Extract the (X, Y) coordinate from the center of the cell holding the provided text.  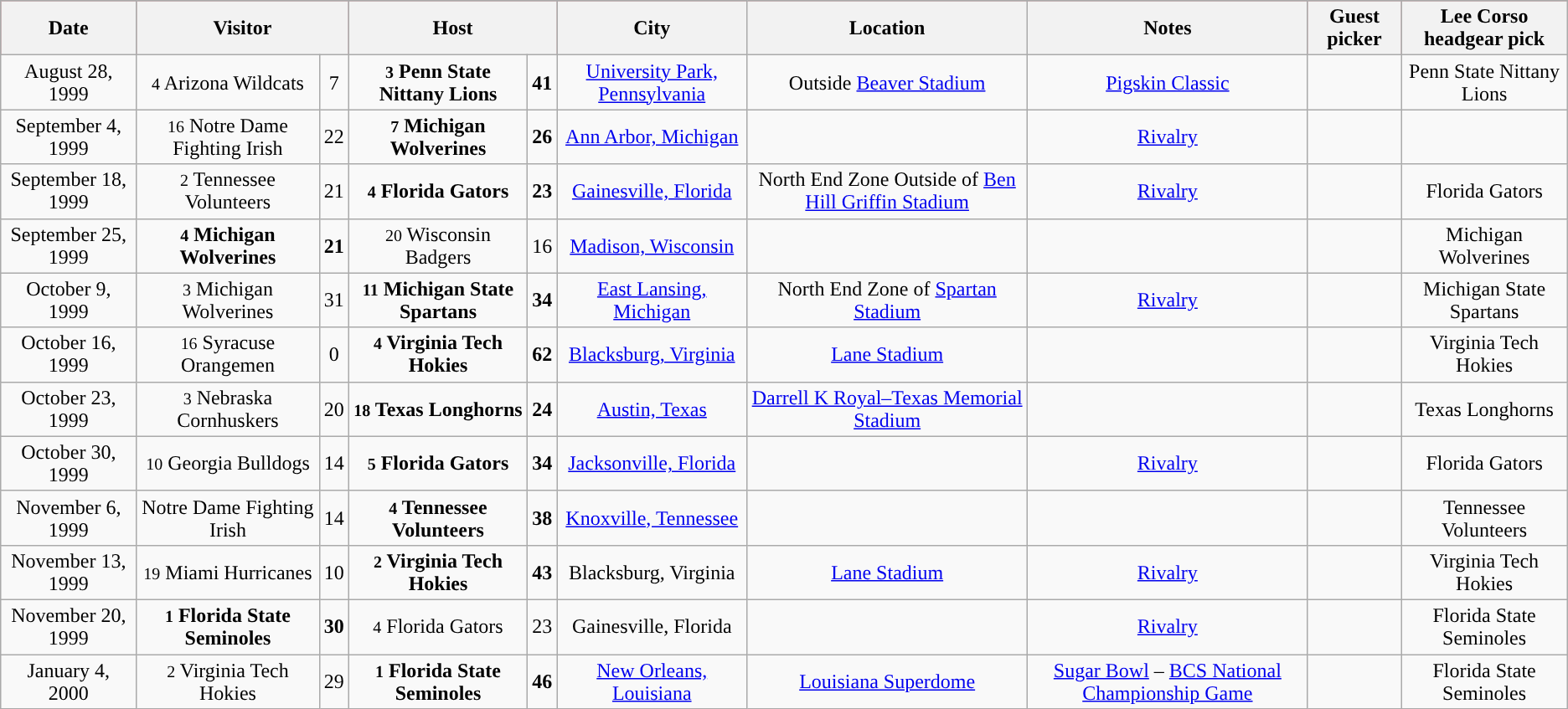
Outside Beaver Stadium (888, 82)
Notes (1168, 28)
October 30, 1999 (69, 464)
3 Michigan Wolverines (228, 300)
5 Florida Gators (438, 464)
Visitor (243, 28)
Texas Longhorns (1484, 408)
Michigan Wolverines (1484, 246)
North End Zone Outside of Ben Hill Griffin Stadium (888, 191)
Tennessee Volunteers (1484, 517)
North End Zone of Spartan Stadium (888, 300)
46 (543, 681)
41 (543, 82)
October 16, 1999 (69, 355)
University Park, Pennsylvania (652, 82)
East Lansing, Michigan (652, 300)
Sugar Bowl – BCS National Championship Game (1168, 681)
New Orleans, Louisiana (652, 681)
Darrell K Royal–Texas Memorial Stadium (888, 408)
Location (888, 28)
11 Michigan State Spartans (438, 300)
Knoxville, Tennessee (652, 517)
38 (543, 517)
31 (333, 300)
September 25, 1999 (69, 246)
4 Arizona Wildcats (228, 82)
Pigskin Classic (1168, 82)
3 Penn State Nittany Lions (438, 82)
October 23, 1999 (69, 408)
7 (333, 82)
Lee Corso headgear pick (1484, 28)
January 4, 2000 (69, 681)
Guest picker (1354, 28)
19 Miami Hurricanes (228, 573)
October 9, 1999 (69, 300)
3 Nebraska Cornhuskers (228, 408)
20 Wisconsin Badgers (438, 246)
November 13, 1999 (69, 573)
Host (452, 28)
4 Tennessee Volunteers (438, 517)
16 Notre Dame Fighting Irish (228, 137)
Jacksonville, Florida (652, 464)
7 Michigan Wolverines (438, 137)
0 (333, 355)
10 Georgia Bulldogs (228, 464)
Michigan State Spartans (1484, 300)
16 (543, 246)
Date (69, 28)
Louisiana Superdome (888, 681)
16 Syracuse Orangemen (228, 355)
62 (543, 355)
Ann Arbor, Michigan (652, 137)
City (652, 28)
10 (333, 573)
Notre Dame Fighting Irish (228, 517)
September 18, 1999 (69, 191)
2 Tennessee Volunteers (228, 191)
November 20, 1999 (69, 626)
18 Texas Longhorns (438, 408)
Madison, Wisconsin (652, 246)
August 28, 1999 (69, 82)
Austin, Texas (652, 408)
4 Virginia Tech Hokies (438, 355)
22 (333, 137)
20 (333, 408)
29 (333, 681)
September 4, 1999 (69, 137)
30 (333, 626)
24 (543, 408)
43 (543, 573)
26 (543, 137)
Penn State Nittany Lions (1484, 82)
4 Michigan Wolverines (228, 246)
November 6, 1999 (69, 517)
